Detect which cell encompasses the target text, then output its [X, Y] center coordinate. 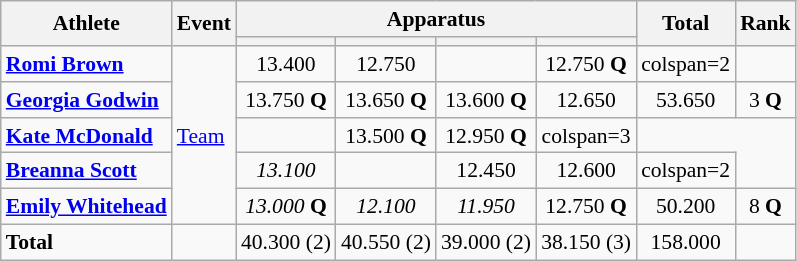
13.650 Q [386, 100]
50.200 [686, 207]
12.450 [486, 171]
Rank [766, 24]
Breanna Scott [86, 171]
colspan=3 [586, 136]
13.500 Q [386, 136]
38.150 (3) [586, 243]
13.000 Q [286, 207]
12.950 Q [486, 136]
Emily Whitehead [86, 207]
158.000 [686, 243]
Event [204, 24]
Athlete [86, 24]
13.750 Q [286, 100]
Romi Brown [86, 64]
Apparatus [436, 19]
13.400 [286, 64]
Team [204, 135]
13.100 [286, 171]
12.600 [586, 171]
40.550 (2) [386, 243]
12.650 [586, 100]
11.950 [486, 207]
40.300 (2) [286, 243]
8 Q [766, 207]
12.750 [386, 64]
3 Q [766, 100]
13.600 Q [486, 100]
53.650 [686, 100]
Georgia Godwin [86, 100]
12.100 [386, 207]
Kate McDonald [86, 136]
39.000 (2) [486, 243]
